Locate the cell with the specified text and output its (x, y) center coordinate. 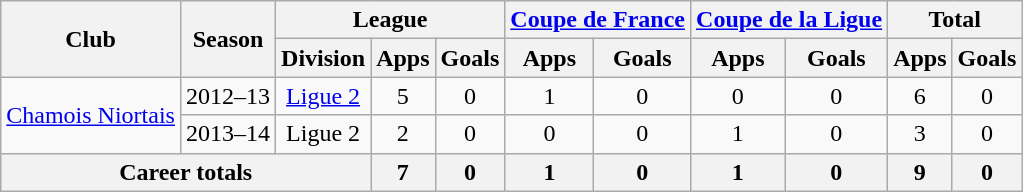
Coupe de la Ligue (790, 20)
3 (920, 134)
5 (403, 96)
9 (920, 172)
6 (920, 96)
Coupe de France (598, 20)
2 (403, 134)
Season (228, 39)
Chamois Niortais (91, 115)
Club (91, 39)
7 (403, 172)
2013–14 (228, 134)
2012–13 (228, 96)
Division (324, 58)
Total (955, 20)
League (390, 20)
Career totals (186, 172)
